Return the [x, y] coordinate for the center point of the cell that contains the specified text.  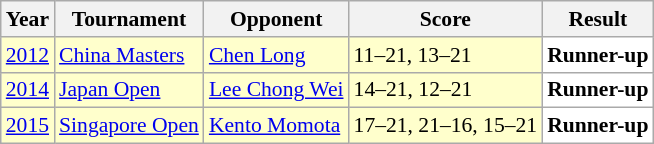
Chen Long [276, 55]
Japan Open [129, 90]
2014 [28, 90]
Result [598, 19]
Year [28, 19]
11–21, 13–21 [446, 55]
Singapore Open [129, 126]
Kento Momota [276, 126]
China Masters [129, 55]
14–21, 12–21 [446, 90]
17–21, 21–16, 15–21 [446, 126]
Score [446, 19]
2015 [28, 126]
Lee Chong Wei [276, 90]
2012 [28, 55]
Opponent [276, 19]
Tournament [129, 19]
